Return the [x, y] coordinate for the center point of the cell that contains the specified text.  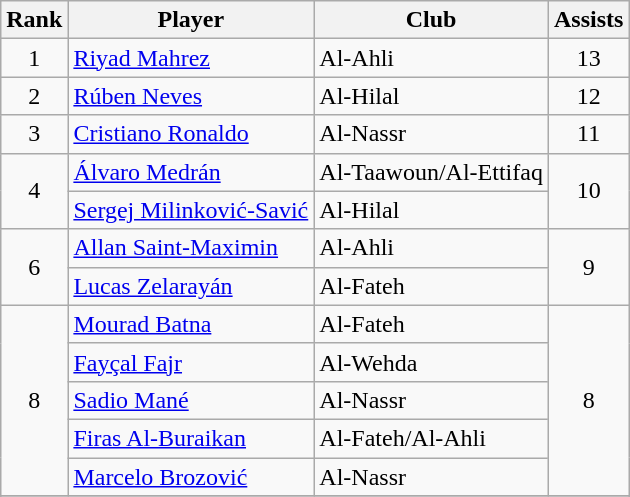
2 [34, 96]
3 [34, 134]
Firas Al-Buraikan [191, 438]
11 [588, 134]
Lucas Zelarayán [191, 286]
Rank [34, 20]
Player [191, 20]
Al-Taawoun/Al-Ettifaq [432, 172]
9 [588, 267]
Sadio Mané [191, 400]
12 [588, 96]
13 [588, 58]
6 [34, 267]
Álvaro Medrán [191, 172]
Riyad Mahrez [191, 58]
Al-Wehda [432, 362]
Rúben Neves [191, 96]
10 [588, 191]
Marcelo Brozović [191, 477]
Cristiano Ronaldo [191, 134]
Mourad Batna [191, 324]
4 [34, 191]
Sergej Milinković-Savić [191, 210]
1 [34, 58]
Al-Fateh/Al-Ahli [432, 438]
Fayçal Fajr [191, 362]
Assists [588, 20]
Allan Saint-Maximin [191, 248]
Club [432, 20]
